Output the [X, Y] coordinate of the center of the cell containing the given text.  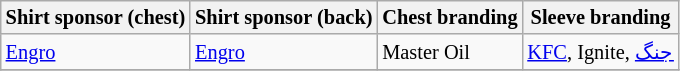
Master Oil [450, 52]
KFC, Ignite, ﺟﻨﮓ [600, 52]
Shirt sponsor (back) [284, 17]
Chest branding [450, 17]
Shirt sponsor (chest) [96, 17]
Sleeve branding [600, 17]
